For the text-containing cell, return its midpoint in (x, y) coordinate format. 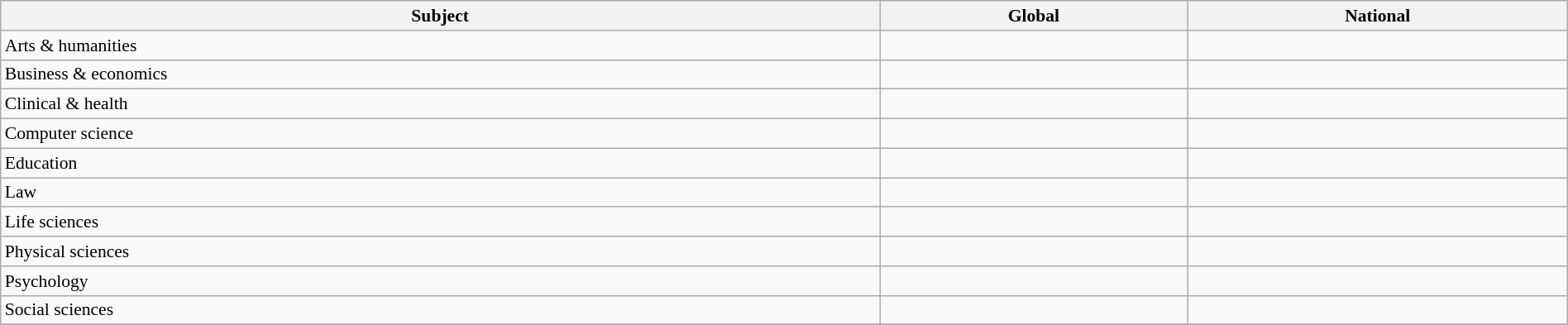
Law (440, 193)
Life sciences (440, 222)
Arts & humanities (440, 45)
Psychology (440, 281)
Global (1034, 16)
Physical sciences (440, 251)
Subject (440, 16)
Business & economics (440, 74)
Computer science (440, 134)
Clinical & health (440, 104)
Education (440, 163)
National (1378, 16)
Social sciences (440, 310)
